Extract the (X, Y) coordinate from the center of the cell holding the provided text.  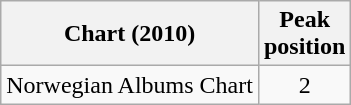
Norwegian Albums Chart (130, 85)
2 (304, 85)
Chart (2010) (130, 34)
Peakposition (304, 34)
